Determine the (X, Y) coordinate at the center of the cell enclosing the given text.  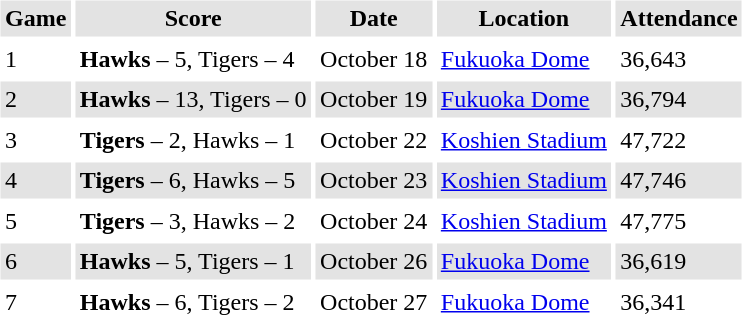
Score (193, 18)
36,794 (679, 100)
October 22 (374, 140)
October 18 (374, 59)
October 19 (374, 100)
October 26 (374, 262)
Tigers – 3, Hawks – 2 (193, 221)
Hawks – 13, Tigers – 0 (193, 100)
3 (35, 140)
Tigers – 6, Hawks – 5 (193, 180)
47,722 (679, 140)
36,619 (679, 262)
47,775 (679, 221)
Hawks – 5, Tigers – 4 (193, 59)
Date (374, 18)
October 24 (374, 221)
Game (35, 18)
October 23 (374, 180)
2 (35, 100)
47,746 (679, 180)
Hawks – 5, Tigers – 1 (193, 262)
36,643 (679, 59)
5 (35, 221)
1 (35, 59)
4 (35, 180)
Attendance (679, 18)
6 (35, 262)
Tigers – 2, Hawks – 1 (193, 140)
Location (524, 18)
